From the cell containing the given text, extract its center point as (x, y) coordinate. 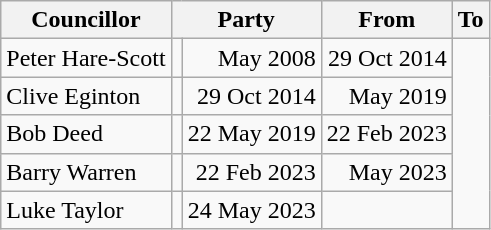
24 May 2023 (252, 210)
Peter Hare-Scott (86, 58)
To (470, 20)
22 May 2019 (252, 134)
Clive Eginton (86, 96)
Barry Warren (86, 172)
Luke Taylor (86, 210)
From (386, 20)
May 2008 (252, 58)
Party (246, 20)
Bob Deed (86, 134)
May 2023 (386, 172)
Councillor (86, 20)
May 2019 (386, 96)
